Return (x, y) of the center of cell containing provided text 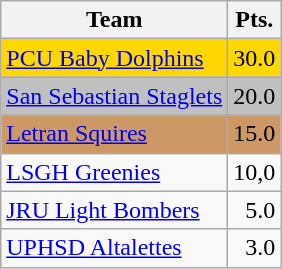
Pts. (254, 20)
3.0 (254, 248)
UPHSD Altalettes (114, 248)
30.0 (254, 58)
PCU Baby Dolphins (114, 58)
LSGH Greenies (114, 172)
20.0 (254, 96)
San Sebastian Staglets (114, 96)
JRU Light Bombers (114, 210)
10,0 (254, 172)
5.0 (254, 210)
15.0 (254, 134)
Letran Squires (114, 134)
Team (114, 20)
